Return the (x, y) coordinate for the center point of the cell that contains the specified text.  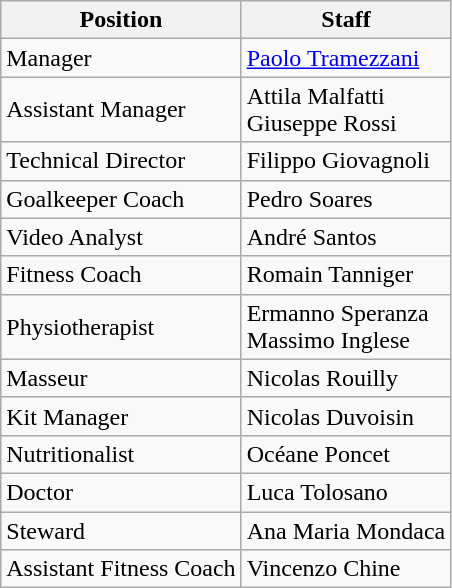
Video Analyst (121, 237)
Luca Tolosano (346, 492)
Kit Manager (121, 416)
Ana Maria Mondaca (346, 531)
Goalkeeper Coach (121, 199)
Océane Poncet (346, 454)
Nicolas Duvoisin (346, 416)
Position (121, 20)
Masseur (121, 378)
Nicolas Rouilly (346, 378)
Doctor (121, 492)
Assistant Manager (121, 110)
Nutritionalist (121, 454)
Paolo Tramezzani (346, 58)
Physiotherapist (121, 326)
André Santos (346, 237)
Ermanno SperanzaMassimo Inglese (346, 326)
Romain Tanniger (346, 275)
Assistant Fitness Coach (121, 569)
Staff (346, 20)
Vincenzo Chine (346, 569)
Manager (121, 58)
Fitness Coach (121, 275)
Pedro Soares (346, 199)
Steward (121, 531)
Attila MalfattiGiuseppe Rossi (346, 110)
Filippo Giovagnoli (346, 161)
Technical Director (121, 161)
